Find where the given text appears and provide that cell's center as (x, y) coordinate. 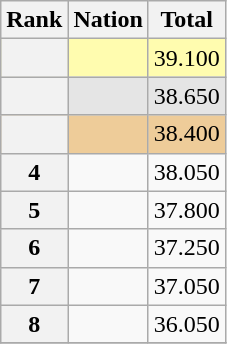
Rank (34, 20)
6 (34, 248)
7 (34, 286)
5 (34, 210)
38.050 (186, 172)
4 (34, 172)
37.250 (186, 248)
36.050 (186, 324)
Total (186, 20)
39.100 (186, 58)
37.050 (186, 286)
Nation (108, 20)
8 (34, 324)
37.800 (186, 210)
38.650 (186, 96)
38.400 (186, 134)
